Output the [x, y] coordinate of the center of the cell containing the given text.  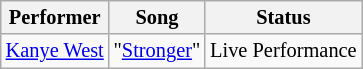
"Stronger" [158, 51]
Song [158, 17]
Status [283, 17]
Kanye West [55, 51]
Performer [55, 17]
Live Performance [283, 51]
